Determine the (x, y) coordinate at the center of the cell enclosing the given text.  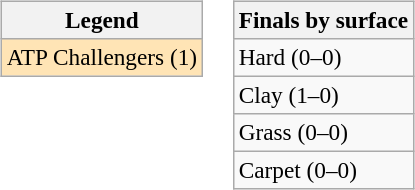
Hard (0–0) (323, 57)
ATP Challengers (1) (102, 57)
Grass (0–0) (323, 133)
Finals by surface (323, 20)
Clay (1–0) (323, 95)
Carpet (0–0) (323, 171)
Legend (102, 20)
